Locate the cell with the specified text and output its [x, y] center coordinate. 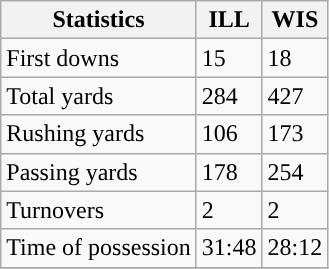
Rushing yards [99, 134]
15 [229, 58]
Statistics [99, 20]
254 [295, 172]
Passing yards [99, 172]
Time of possession [99, 248]
106 [229, 134]
18 [295, 58]
WIS [295, 20]
284 [229, 96]
Turnovers [99, 210]
ILL [229, 20]
First downs [99, 58]
173 [295, 134]
31:48 [229, 248]
427 [295, 96]
28:12 [295, 248]
178 [229, 172]
Total yards [99, 96]
